Output the [X, Y] coordinate of the center of the cell containing the given text.  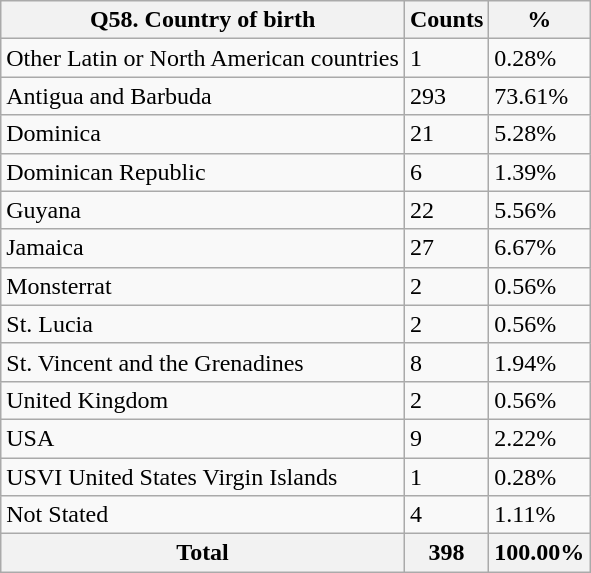
1.11% [540, 515]
Dominica [203, 134]
27 [446, 248]
Other Latin or North American countries [203, 58]
6.67% [540, 248]
1.94% [540, 362]
8 [446, 362]
5.28% [540, 134]
Q58. Country of birth [203, 20]
USVI United States Virgin Islands [203, 477]
Total [203, 553]
4 [446, 515]
22 [446, 210]
2.22% [540, 438]
73.61% [540, 96]
United Kingdom [203, 400]
Jamaica [203, 248]
Counts [446, 20]
5.56% [540, 210]
Not Stated [203, 515]
% [540, 20]
St. Lucia [203, 324]
1.39% [540, 172]
9 [446, 438]
Dominican Republic [203, 172]
Monsterrat [203, 286]
21 [446, 134]
St. Vincent and the Grenadines [203, 362]
398 [446, 553]
USA [203, 438]
6 [446, 172]
100.00% [540, 553]
Antigua and Barbuda [203, 96]
293 [446, 96]
Guyana [203, 210]
